Search for the cell housing the specified text and yield its (x, y) center coordinate. 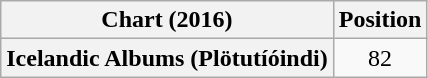
82 (380, 58)
Icelandic Albums (Plötutíóindi) (167, 58)
Chart (2016) (167, 20)
Position (380, 20)
